From the cell containing the given text, extract its center point as (X, Y) coordinate. 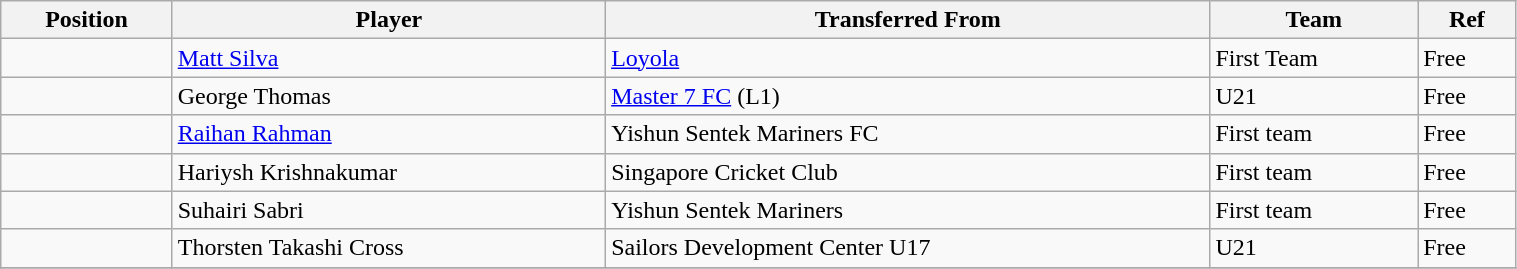
Yishun Sentek Mariners FC (908, 134)
Loyola (908, 58)
Master 7 FC (L1) (908, 96)
Singapore Cricket Club (908, 172)
Thorsten Takashi Cross (388, 248)
Position (86, 20)
Yishun Sentek Mariners (908, 210)
First Team (1314, 58)
Transferred From (908, 20)
Sailors Development Center U17 (908, 248)
Suhairi Sabri (388, 210)
Matt Silva (388, 58)
George Thomas (388, 96)
Hariysh Krishnakumar (388, 172)
Team (1314, 20)
Ref (1467, 20)
Player (388, 20)
Raihan Rahman (388, 134)
